Scan for the cell matching the given text and deliver its (x, y) coordinate at center. 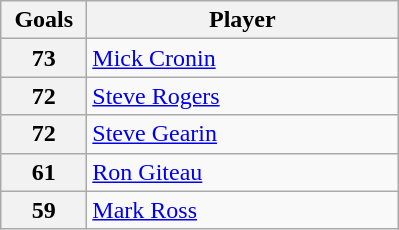
Mark Ross (242, 210)
Steve Gearin (242, 134)
Ron Giteau (242, 172)
73 (44, 58)
59 (44, 210)
Steve Rogers (242, 96)
Goals (44, 20)
Mick Cronin (242, 58)
61 (44, 172)
Player (242, 20)
